Determine the [X, Y] coordinate at the center of the cell enclosing the given text.  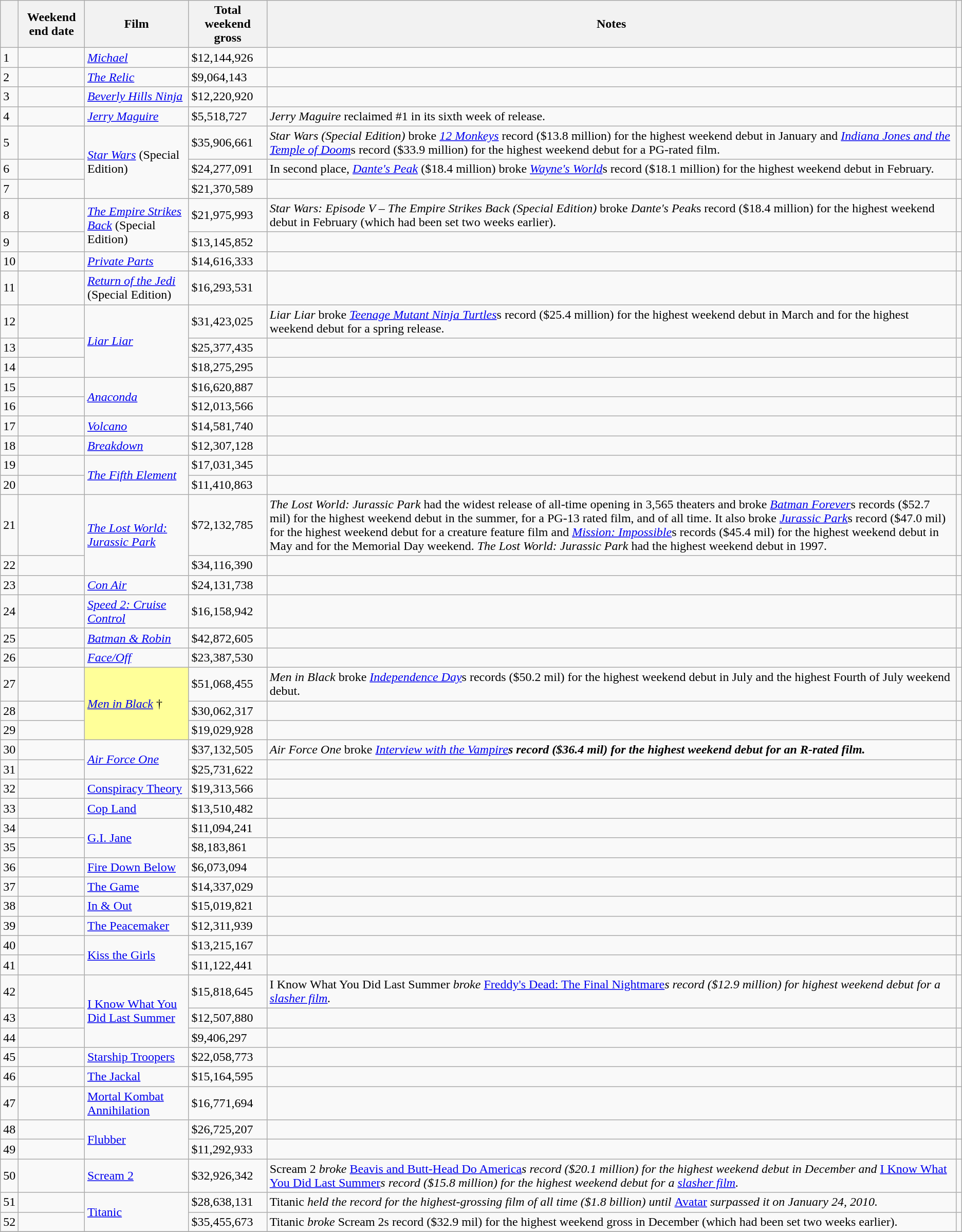
8 [9, 215]
Film [136, 24]
2 [9, 77]
$34,116,390 [228, 565]
$9,064,143 [228, 77]
Private Parts [136, 261]
27 [9, 684]
Jerry Maguire reclaimed #1 in its sixth week of release. [612, 116]
$25,377,435 [228, 348]
34 [9, 828]
In & Out [136, 906]
Mortal Kombat Annihilation [136, 1103]
43 [9, 1018]
$15,164,595 [228, 1077]
38 [9, 906]
Beverly Hills Ninja [136, 97]
In second place, Dante's Peak ($18.4 million) broke Wayne's Worlds record ($18.1 million) for the highest weekend debut in February. [612, 169]
14 [9, 367]
$17,031,345 [228, 465]
$16,620,887 [228, 387]
$24,277,091 [228, 169]
40 [9, 945]
22 [9, 565]
Air Force One [136, 760]
13 [9, 348]
39 [9, 926]
Conspiracy Theory [136, 789]
28 [9, 711]
The Fifth Element [136, 475]
Weekend end date [51, 24]
$11,292,933 [228, 1149]
47 [9, 1103]
Kiss the Girls [136, 955]
$26,725,207 [228, 1130]
$11,410,863 [228, 485]
42 [9, 991]
$19,313,566 [228, 789]
32 [9, 789]
I Know What You Did Last Summer broke Freddy's Dead: The Final Nightmares record ($12.9 million) for highest weekend debut for a slasher film. [612, 991]
$11,094,241 [228, 828]
49 [9, 1149]
$9,406,297 [228, 1038]
$15,818,645 [228, 991]
The Peacemaker [136, 926]
The Game [136, 887]
17 [9, 426]
52 [9, 1222]
10 [9, 261]
25 [9, 638]
Total weekend gross [228, 24]
41 [9, 965]
$37,132,505 [228, 750]
Breakdown [136, 446]
$35,906,661 [228, 143]
$16,158,942 [228, 612]
$14,581,740 [228, 426]
Batman & Robin [136, 638]
5 [9, 143]
$13,510,482 [228, 808]
48 [9, 1130]
$15,019,821 [228, 906]
Cop Land [136, 808]
$28,638,131 [228, 1202]
7 [9, 189]
$13,145,852 [228, 242]
Star Wars (Special Edition) [136, 162]
$5,518,727 [228, 116]
Anaconda [136, 397]
$8,183,861 [228, 848]
Return of the Jedi (Special Edition) [136, 288]
Men in Black † [136, 703]
$21,370,589 [228, 189]
36 [9, 867]
$72,132,785 [228, 525]
44 [9, 1038]
I Know What You Did Last Summer [136, 1010]
20 [9, 485]
Jerry Maguire [136, 116]
$31,423,025 [228, 321]
51 [9, 1202]
Con Air [136, 585]
$14,337,029 [228, 887]
Titanic broke Scream 2s record ($32.9 mil) for the highest weekend gross in December (which had been set two weeks earlier). [612, 1222]
$14,616,333 [228, 261]
The Jackal [136, 1077]
Speed 2: Cruise Control [136, 612]
$16,293,531 [228, 288]
Volcano [136, 426]
$51,068,455 [228, 684]
29 [9, 730]
6 [9, 169]
$12,144,926 [228, 58]
Air Force One broke Interview with the Vampires record ($36.4 mil) for the highest weekend debut for an R-rated film. [612, 750]
$21,975,993 [228, 215]
3 [9, 97]
33 [9, 808]
$6,073,094 [228, 867]
$18,275,295 [228, 367]
$11,122,441 [228, 965]
$12,307,128 [228, 446]
$25,731,622 [228, 769]
$30,062,317 [228, 711]
G.I. Jane [136, 838]
Liar Liar [136, 340]
24 [9, 612]
Starship Troopers [136, 1057]
9 [9, 242]
$16,771,694 [228, 1103]
30 [9, 750]
$13,215,167 [228, 945]
15 [9, 387]
Titanic [136, 1212]
18 [9, 446]
Scream 2 [136, 1176]
The Lost World: Jurassic Park [136, 535]
Michael [136, 58]
$24,131,738 [228, 585]
37 [9, 887]
$12,220,920 [228, 97]
The Empire Strikes Back (Special Edition) [136, 225]
$35,455,673 [228, 1222]
The Relic [136, 77]
Men in Black broke Independence Days records ($50.2 mil) for the highest weekend debut in July and the highest Fourth of July weekend debut. [612, 684]
19 [9, 465]
35 [9, 848]
Face/Off [136, 657]
$19,029,928 [228, 730]
26 [9, 657]
45 [9, 1057]
Flubber [136, 1139]
12 [9, 321]
4 [9, 116]
11 [9, 288]
46 [9, 1077]
$32,926,342 [228, 1176]
$42,872,605 [228, 638]
21 [9, 525]
$12,507,880 [228, 1018]
$22,058,773 [228, 1057]
1 [9, 58]
Fire Down Below [136, 867]
50 [9, 1176]
$12,311,939 [228, 926]
16 [9, 407]
Titanic held the record for the highest-grossing film of all time ($1.8 billion) until Avatar surpassed it on January 24, 2010. [612, 1202]
31 [9, 769]
23 [9, 585]
$12,013,566 [228, 407]
$23,387,530 [228, 657]
Notes [612, 24]
